From the cell containing the given text, extract its center point as [X, Y] coordinate. 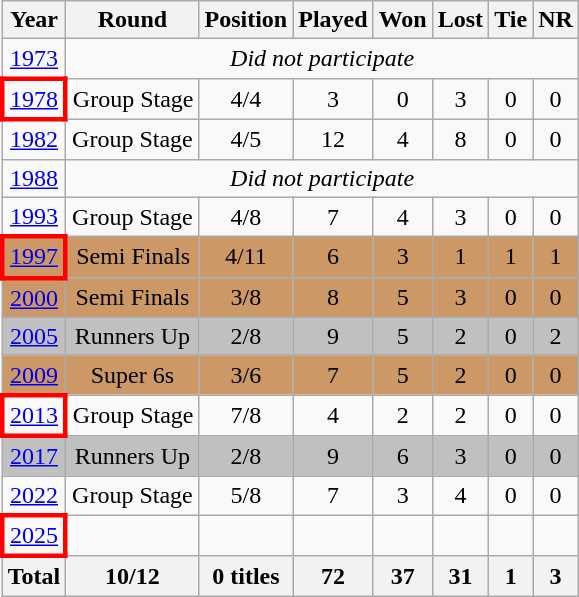
2025 [34, 536]
2013 [34, 416]
Total [34, 576]
Won [402, 20]
4/5 [246, 139]
4/8 [246, 217]
37 [402, 576]
Tie [511, 20]
NR [556, 20]
1997 [34, 258]
5/8 [246, 496]
2022 [34, 496]
2005 [34, 336]
1982 [34, 139]
1978 [34, 98]
72 [333, 576]
Super 6s [132, 375]
12 [333, 139]
3/8 [246, 298]
Position [246, 20]
1973 [34, 59]
3/6 [246, 375]
4/4 [246, 98]
2017 [34, 456]
7/8 [246, 416]
31 [460, 576]
Played [333, 20]
2000 [34, 298]
1993 [34, 217]
Round [132, 20]
Lost [460, 20]
10/12 [132, 576]
1988 [34, 178]
Year [34, 20]
4/11 [246, 258]
0 titles [246, 576]
2009 [34, 375]
